Extract the (x, y) coordinate from the center of the cell holding the provided text.  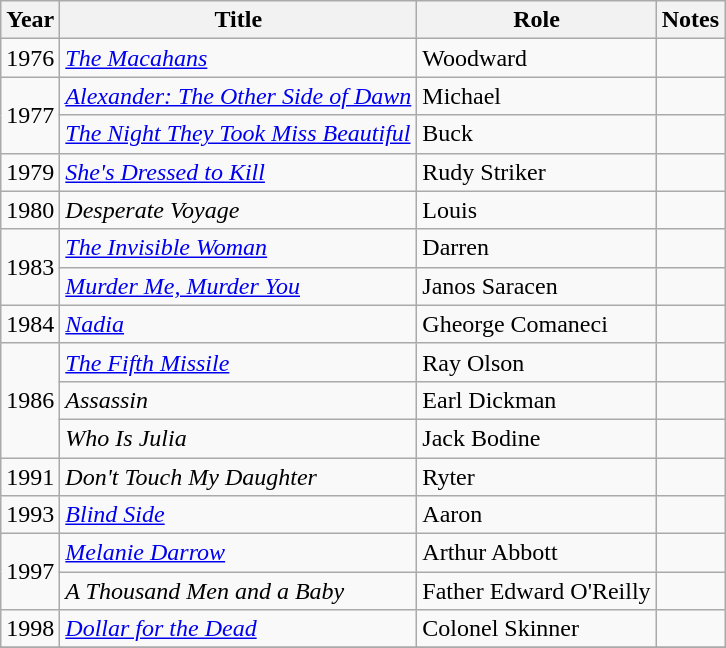
Murder Me, Murder You (238, 286)
The Macahans (238, 58)
Gheorge Comaneci (536, 324)
Dollar for the Dead (238, 629)
Assassin (238, 400)
Jack Bodine (536, 438)
Notes (690, 20)
1979 (30, 172)
1991 (30, 477)
Melanie Darrow (238, 553)
Janos Saracen (536, 286)
Ryter (536, 477)
Father Edward O'Reilly (536, 591)
Who Is Julia (238, 438)
The Fifth Missile (238, 362)
Arthur Abbott (536, 553)
A Thousand Men and a Baby (238, 591)
1977 (30, 115)
Alexander: The Other Side of Dawn (238, 96)
Title (238, 20)
Darren (536, 248)
1984 (30, 324)
1980 (30, 210)
Buck (536, 134)
She's Dressed to Kill (238, 172)
Year (30, 20)
1993 (30, 515)
The Invisible Woman (238, 248)
Woodward (536, 58)
Desperate Voyage (238, 210)
Michael (536, 96)
1997 (30, 572)
Louis (536, 210)
1998 (30, 629)
The Night They Took Miss Beautiful (238, 134)
Rudy Striker (536, 172)
Aaron (536, 515)
Role (536, 20)
1983 (30, 267)
Colonel Skinner (536, 629)
1976 (30, 58)
Blind Side (238, 515)
Nadia (238, 324)
1986 (30, 400)
Don't Touch My Daughter (238, 477)
Earl Dickman (536, 400)
Ray Olson (536, 362)
